Find where the given text appears and provide that cell's center as [x, y] coordinate. 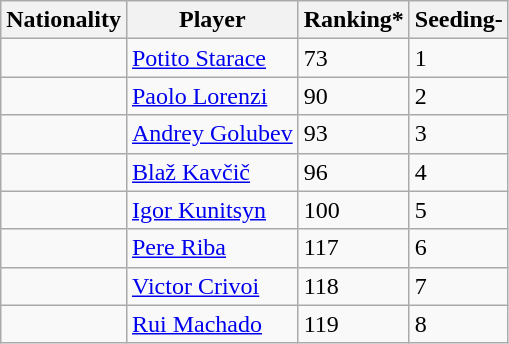
2 [458, 96]
73 [354, 58]
6 [458, 248]
Igor Kunitsyn [212, 210]
100 [354, 210]
90 [354, 96]
93 [354, 134]
3 [458, 134]
Seeding- [458, 20]
Potito Starace [212, 58]
4 [458, 172]
Pere Riba [212, 248]
Victor Crivoi [212, 286]
5 [458, 210]
1 [458, 58]
119 [354, 324]
Ranking* [354, 20]
Blaž Kavčič [212, 172]
Andrey Golubev [212, 134]
7 [458, 286]
Paolo Lorenzi [212, 96]
Player [212, 20]
Nationality [64, 20]
Rui Machado [212, 324]
117 [354, 248]
118 [354, 286]
96 [354, 172]
8 [458, 324]
